Determine the [X, Y] coordinate at the center of the cell enclosing the given text.  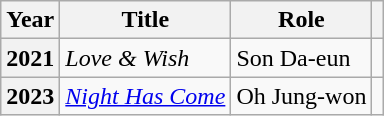
Oh Jung-won [302, 96]
2023 [30, 96]
Son Da-eun [302, 58]
2021 [30, 58]
Year [30, 20]
Title [146, 20]
Role [302, 20]
Night Has Come [146, 96]
Love & Wish [146, 58]
